Capture the cell that displays the provided text and extract its [X, Y] central coordinate. 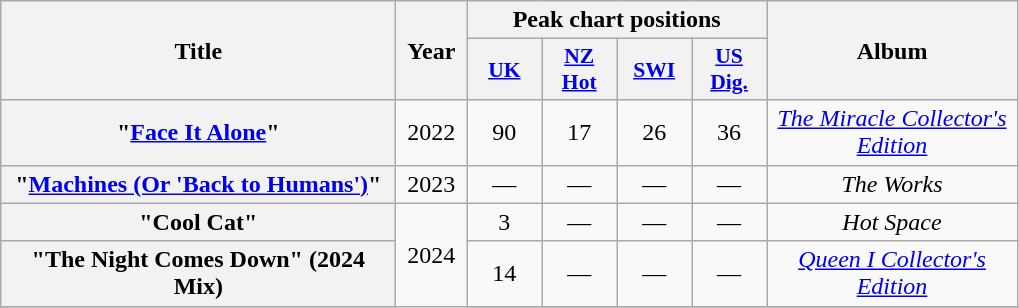
Queen I Collector's Edition [892, 274]
17 [580, 132]
"The Night Comes Down" (2024 Mix) [198, 274]
USDig. [730, 70]
"Machines (Or 'Back to Humans')" [198, 184]
Album [892, 50]
26 [654, 132]
UK [504, 70]
14 [504, 274]
"Face It Alone" [198, 132]
3 [504, 222]
90 [504, 132]
Title [198, 50]
SWI [654, 70]
"Cool Cat" [198, 222]
The Miracle Collector's Edition [892, 132]
NZHot [580, 70]
2024 [432, 254]
2022 [432, 132]
Hot Space [892, 222]
36 [730, 132]
Peak chart positions [617, 20]
The Works [892, 184]
Year [432, 50]
2023 [432, 184]
